Locate the cell with the specified text and output its [X, Y] center coordinate. 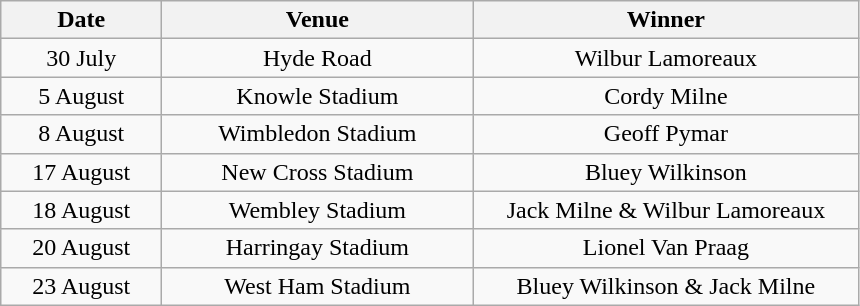
Cordy Milne [666, 96]
Harringay Stadium [318, 248]
23 August [82, 286]
Bluey Wilkinson [666, 172]
18 August [82, 210]
Bluey Wilkinson & Jack Milne [666, 286]
Geoff Pymar [666, 134]
Wilbur Lamoreaux [666, 58]
Lionel Van Praag [666, 248]
Venue [318, 20]
West Ham Stadium [318, 286]
Wimbledon Stadium [318, 134]
Wembley Stadium [318, 210]
17 August [82, 172]
30 July [82, 58]
Date [82, 20]
Knowle Stadium [318, 96]
Jack Milne & Wilbur Lamoreaux [666, 210]
8 August [82, 134]
Hyde Road [318, 58]
Winner [666, 20]
New Cross Stadium [318, 172]
5 August [82, 96]
20 August [82, 248]
